Find where the given text appears and provide that cell's center as [X, Y] coordinate. 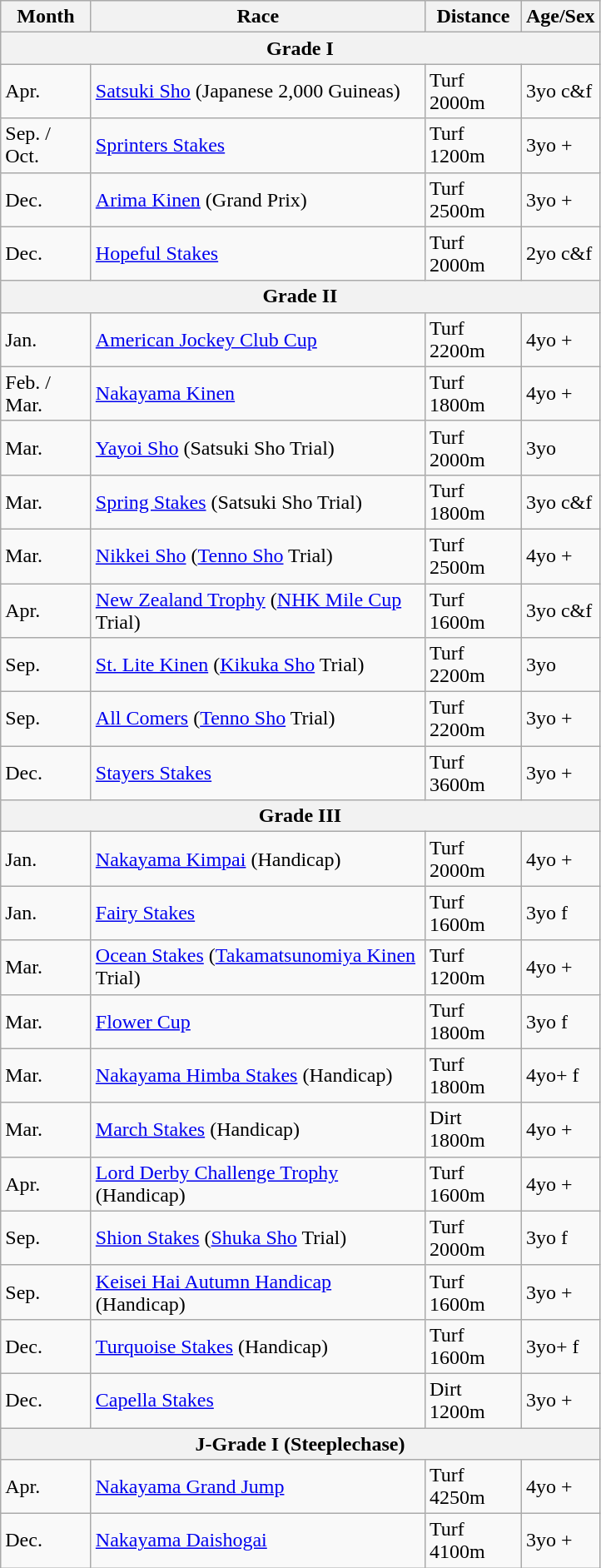
Nikkei Sho (Tenno Sho Trial) [258, 556]
Fairy Stakes [258, 913]
All Comers (Tenno Sho Trial) [258, 719]
Turquoise Stakes (Handicap) [258, 1346]
American Jockey Club Cup [258, 340]
2yo c&f [560, 253]
Shion Stakes (Shuka Sho Trial) [258, 1237]
Race [258, 17]
Nakayama Kimpai (Handicap) [258, 859]
Satsuki Sho (Japanese 2,000 Guineas) [258, 92]
Sprinters Stakes [258, 145]
March Stakes (Handicap) [258, 1129]
Flower Cup [258, 1021]
St. Lite Kinen (Kikuka Sho Trial) [258, 665]
Dirt 1200m [473, 1401]
Hopeful Stakes [258, 253]
Month [47, 17]
J-Grade I (Steeplechase) [300, 1443]
Nakayama Himba Stakes (Handicap) [258, 1076]
Keisei Hai Autumn Handicap (Handicap) [258, 1292]
Spring Stakes (Satsuki Sho Trial) [258, 501]
Turf 3600m [473, 773]
Nakayama Daishogai [258, 1541]
Turf 4100m [473, 1541]
Nakayama Grand Jump [258, 1487]
Stayers Stakes [258, 773]
Distance [473, 17]
Nakayama Kinen [258, 393]
Arima Kinen (Grand Prix) [258, 200]
Ocean Stakes (Takamatsunomiya Kinen Trial) [258, 968]
Sep. / Oct. [47, 145]
Yayoi Sho (Satsuki Sho Trial) [258, 448]
Grade II [300, 296]
Lord Derby Challenge Trophy (Handicap) [258, 1184]
3yo+ f [560, 1346]
Feb. / Mar. [47, 393]
Dirt 1800m [473, 1129]
Grade I [300, 48]
Age/Sex [560, 17]
New Zealand Trophy (NHK Mile Cup Trial) [258, 610]
Grade III [300, 816]
Turf 4250m [473, 1487]
Capella Stakes [258, 1401]
4yo+ f [560, 1076]
